For the text-containing cell, return its midpoint in (x, y) coordinate format. 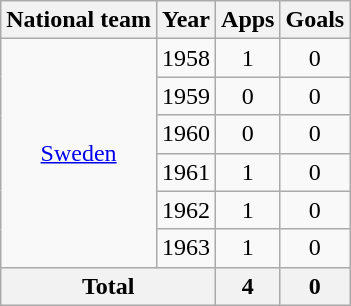
1959 (186, 96)
1961 (186, 172)
4 (248, 286)
Total (108, 286)
National team (79, 20)
Year (186, 20)
Sweden (79, 153)
Apps (248, 20)
1962 (186, 210)
1960 (186, 134)
Goals (315, 20)
1963 (186, 248)
1958 (186, 58)
